Capture the cell that displays the provided text and extract its (x, y) central coordinate. 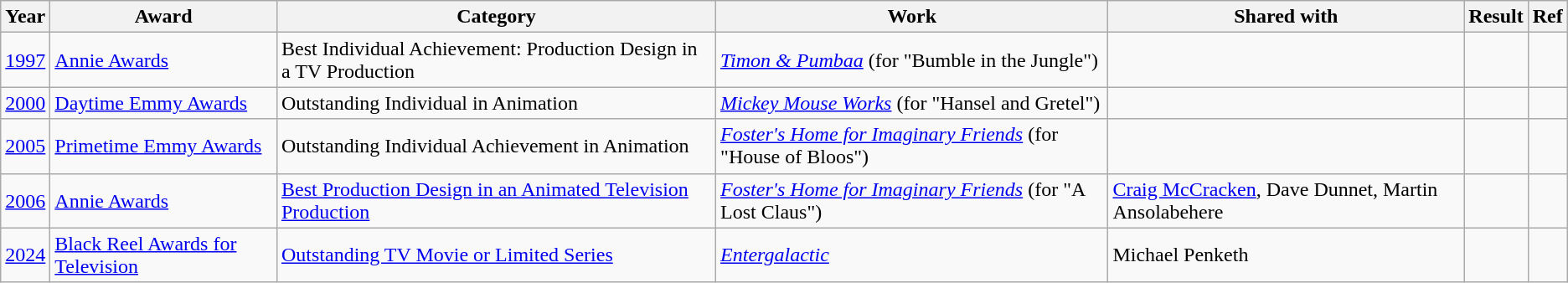
Award (164, 17)
Best Individual Achievement: Production Design in a TV Production (496, 60)
Ref (1548, 17)
Foster's Home for Imaginary Friends (for "House of Bloos") (912, 146)
Best Production Design in an Animated Television Production (496, 201)
2024 (25, 255)
Outstanding TV Movie or Limited Series (496, 255)
Timon & Pumbaa (for "Bumble in the Jungle") (912, 60)
Foster's Home for Imaginary Friends (for "A Lost Claus") (912, 201)
Craig McCracken, Dave Dunnet, Martin Ansolabehere (1287, 201)
Outstanding Individual Achievement in Animation (496, 146)
Primetime Emmy Awards (164, 146)
Category (496, 17)
2005 (25, 146)
Entergalactic (912, 255)
Work (912, 17)
1997 (25, 60)
Mickey Mouse Works (for "Hansel and Gretel") (912, 103)
2006 (25, 201)
Year (25, 17)
2000 (25, 103)
Daytime Emmy Awards (164, 103)
Outstanding Individual in Animation (496, 103)
Michael Penketh (1287, 255)
Black Reel Awards for Television (164, 255)
Result (1496, 17)
Shared with (1287, 17)
